Output the [x, y] coordinate of the center of the cell containing the given text.  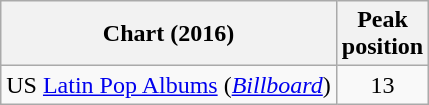
13 [382, 85]
Chart (2016) [169, 34]
US Latin Pop Albums (Billboard) [169, 85]
Peakposition [382, 34]
